Locate the cell with the specified text and output its [x, y] center coordinate. 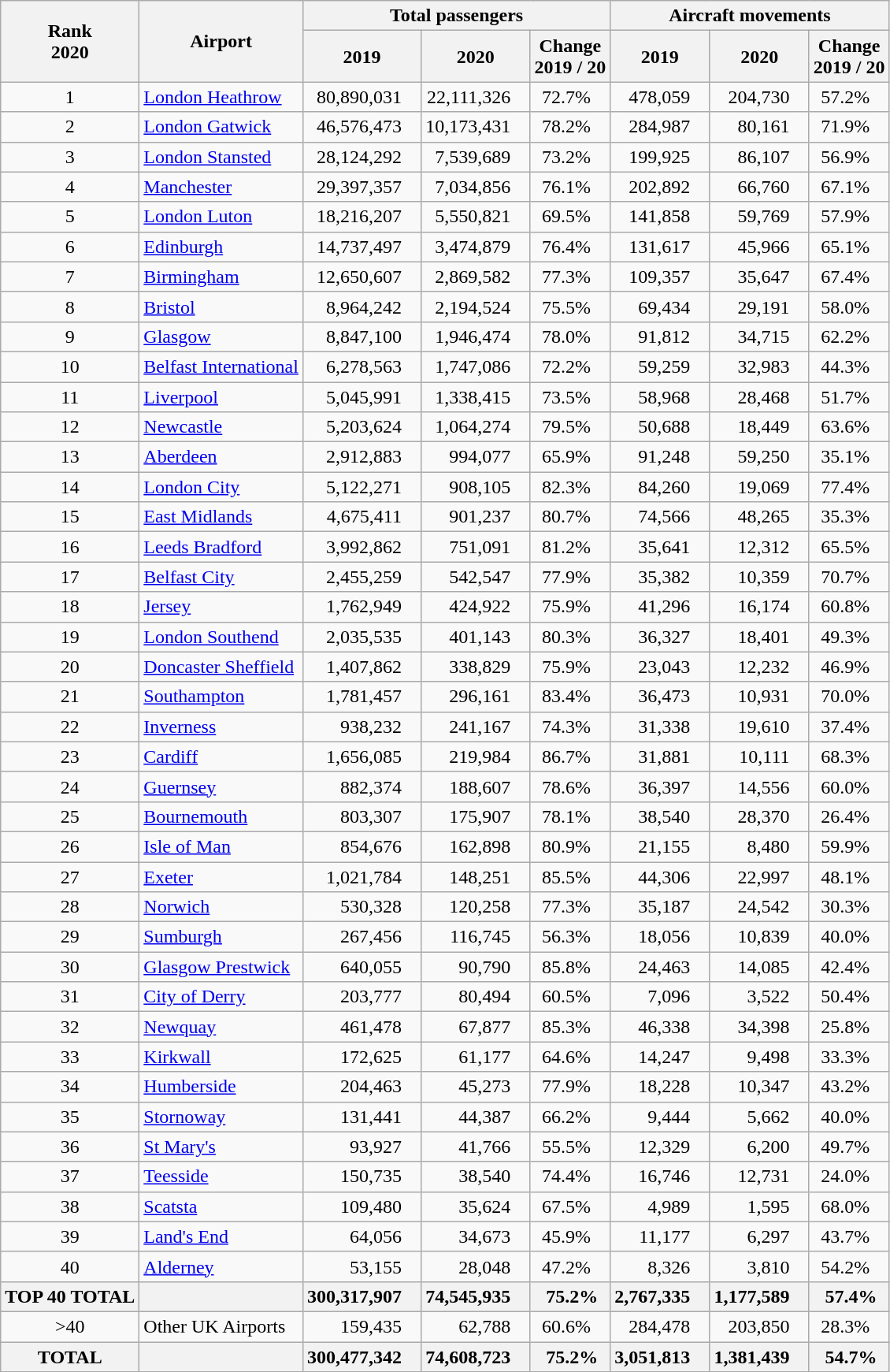
131,441 [362, 1117]
8,847,100 [362, 336]
2,455,259 [362, 577]
37.4% [849, 727]
72.7% [570, 97]
18 [70, 607]
59,250 [759, 457]
46,338 [660, 1027]
43.7% [849, 1236]
401,143 [476, 637]
203,777 [362, 997]
219,984 [476, 757]
47.2% [570, 1266]
751,091 [476, 547]
10 [70, 366]
East Midlands [221, 517]
Stornoway [221, 1117]
65.5% [849, 547]
75.5% [570, 307]
640,055 [362, 967]
34,673 [476, 1236]
2,035,535 [362, 637]
1,381,439 [759, 1356]
42.4% [849, 967]
Bournemouth [221, 816]
24 [70, 786]
22 [70, 727]
33 [70, 1057]
74,608,723 [476, 1356]
32,983 [759, 366]
8 [70, 307]
34,398 [759, 1027]
Land's End [221, 1236]
461,478 [362, 1027]
78.0% [570, 336]
8,964,242 [362, 307]
204,463 [362, 1087]
TOP 40 TOTAL [70, 1296]
80,890,031 [362, 97]
44,387 [476, 1117]
85.3% [570, 1027]
300,317,907 [362, 1296]
Guernsey [221, 786]
69.5% [570, 217]
6,278,563 [362, 366]
London Southend [221, 637]
7,034,856 [476, 187]
10,839 [759, 937]
Bristol [221, 307]
TOTAL [70, 1356]
3,051,813 [660, 1356]
530,328 [362, 907]
57.9% [849, 217]
1 [70, 97]
6,297 [759, 1236]
28.3% [849, 1326]
Newcastle [221, 427]
62.2% [849, 336]
159,435 [362, 1326]
35 [70, 1117]
72.2% [570, 366]
10,931 [759, 697]
1,747,086 [476, 366]
116,745 [476, 937]
22,997 [759, 877]
18,228 [660, 1087]
10,111 [759, 757]
41,766 [476, 1147]
60.5% [570, 997]
79.5% [570, 427]
202,892 [660, 187]
56.9% [849, 157]
29 [70, 937]
Teesside [221, 1177]
82.3% [570, 487]
Sumburgh [221, 937]
203,850 [759, 1326]
80,161 [759, 127]
12 [70, 427]
London Stansted [221, 157]
28,370 [759, 816]
45,273 [476, 1087]
24.0% [849, 1177]
46,576,473 [362, 127]
1,762,949 [362, 607]
44.3% [849, 366]
6,200 [759, 1147]
19,069 [759, 487]
938,232 [362, 727]
16 [70, 547]
70.0% [849, 697]
478,059 [660, 97]
188,607 [476, 786]
Belfast City [221, 577]
69,434 [660, 307]
London Luton [221, 217]
44,306 [660, 877]
172,625 [362, 1057]
57.4% [849, 1296]
49.7% [849, 1147]
148,251 [476, 877]
199,925 [660, 157]
25 [70, 816]
Doncaster Sheffield [221, 667]
Exeter [221, 877]
8,326 [660, 1266]
67,877 [476, 1027]
35,647 [759, 277]
150,735 [362, 1177]
Norwich [221, 907]
4 [70, 187]
64,056 [362, 1236]
90,790 [476, 967]
1,656,085 [362, 757]
41,296 [660, 607]
55.5% [570, 1147]
35,187 [660, 907]
40 [70, 1266]
Total passengers [456, 16]
33.3% [849, 1057]
994,077 [476, 457]
Isle of Man [221, 846]
28 [70, 907]
Leeds Bradford [221, 547]
76.1% [570, 187]
85.5% [570, 877]
74,566 [660, 517]
84,260 [660, 487]
Liverpool [221, 396]
424,922 [476, 607]
1,595 [759, 1207]
22,111,326 [476, 97]
78.6% [570, 786]
36 [70, 1147]
80.7% [570, 517]
241,167 [476, 727]
35,624 [476, 1207]
1,177,589 [759, 1296]
36,397 [660, 786]
80.3% [570, 637]
57.2% [849, 97]
30 [70, 967]
Other UK Airports [221, 1326]
35,641 [660, 547]
48,265 [759, 517]
71.9% [849, 127]
58,968 [660, 396]
2,767,335 [660, 1296]
53,155 [362, 1266]
65.1% [849, 247]
73.2% [570, 157]
12,650,607 [362, 277]
21 [70, 697]
54.7% [849, 1356]
36,473 [660, 697]
39 [70, 1236]
35.3% [849, 517]
284,478 [660, 1326]
Glasgow Prestwick [221, 967]
Alderney [221, 1266]
86,107 [759, 157]
12,232 [759, 667]
74,545,935 [476, 1296]
1,407,862 [362, 667]
62,788 [476, 1326]
36,327 [660, 637]
10,347 [759, 1087]
4,989 [660, 1207]
10,359 [759, 577]
5,662 [759, 1117]
7 [70, 277]
70.7% [849, 577]
18,056 [660, 937]
20 [70, 667]
23 [70, 757]
267,456 [362, 937]
Airport [221, 41]
Aircraft movements [750, 16]
93,927 [362, 1147]
64.6% [570, 1057]
78.2% [570, 127]
882,374 [362, 786]
3,810 [759, 1266]
77.4% [849, 487]
Scatsta [221, 1207]
>40 [70, 1326]
68.0% [849, 1207]
81.2% [570, 547]
300,477,342 [362, 1356]
37 [70, 1177]
43.2% [849, 1087]
31,338 [660, 727]
3,522 [759, 997]
38 [70, 1207]
58.0% [849, 307]
73.5% [570, 396]
5,550,821 [476, 217]
141,858 [660, 217]
50,688 [660, 427]
68.3% [849, 757]
66,760 [759, 187]
London City [221, 487]
14,737,497 [362, 247]
120,258 [476, 907]
5,203,624 [362, 427]
7,096 [660, 997]
London Heathrow [221, 97]
19,610 [759, 727]
28,124,292 [362, 157]
St Mary's [221, 1147]
4,675,411 [362, 517]
162,898 [476, 846]
18,449 [759, 427]
28,468 [759, 396]
26 [70, 846]
16,746 [660, 1177]
5,122,271 [362, 487]
29,397,357 [362, 187]
59,259 [660, 366]
25.8% [849, 1027]
27 [70, 877]
3,992,862 [362, 547]
30.3% [849, 907]
86.7% [570, 757]
901,237 [476, 517]
Belfast International [221, 366]
56.3% [570, 937]
91,248 [660, 457]
2,194,524 [476, 307]
Southampton [221, 697]
80,494 [476, 997]
12,329 [660, 1147]
109,357 [660, 277]
67.4% [849, 277]
31 [70, 997]
12,731 [759, 1177]
21,155 [660, 846]
1,781,457 [362, 697]
1,338,415 [476, 396]
14 [70, 487]
338,829 [476, 667]
City of Derry [221, 997]
45.9% [570, 1236]
Aberdeen [221, 457]
109,480 [362, 1207]
1,021,784 [362, 877]
Kirkwall [221, 1057]
19 [70, 637]
17 [70, 577]
32 [70, 1027]
35.1% [849, 457]
35,382 [660, 577]
204,730 [759, 97]
Inverness [221, 727]
Cardiff [221, 757]
65.9% [570, 457]
61,177 [476, 1057]
854,676 [362, 846]
74.4% [570, 1177]
31,881 [660, 757]
5,045,991 [362, 396]
63.6% [849, 427]
3,474,879 [476, 247]
1,946,474 [476, 336]
2,869,582 [476, 277]
59.9% [849, 846]
60.6% [570, 1326]
7,539,689 [476, 157]
24,463 [660, 967]
45,966 [759, 247]
60.0% [849, 786]
542,547 [476, 577]
Humberside [221, 1087]
12,312 [759, 547]
8,480 [759, 846]
91,812 [660, 336]
76.4% [570, 247]
9 [70, 336]
34 [70, 1087]
Glasgow [221, 336]
6 [70, 247]
908,105 [476, 487]
2 [70, 127]
18,216,207 [362, 217]
24,542 [759, 907]
48.1% [849, 877]
67.1% [849, 187]
3 [70, 157]
296,161 [476, 697]
80.9% [570, 846]
Manchester [221, 187]
18,401 [759, 637]
Rank2020 [70, 41]
11,177 [660, 1236]
5 [70, 217]
10,173,431 [476, 127]
Birmingham [221, 277]
59,769 [759, 217]
803,307 [362, 816]
284,987 [660, 127]
15 [70, 517]
14,085 [759, 967]
50.4% [849, 997]
29,191 [759, 307]
14,556 [759, 786]
16,174 [759, 607]
26.4% [849, 816]
85.8% [570, 967]
83.4% [570, 697]
Jersey [221, 607]
23,043 [660, 667]
34,715 [759, 336]
Edinburgh [221, 247]
46.9% [849, 667]
9,498 [759, 1057]
67.5% [570, 1207]
2,912,883 [362, 457]
28,048 [476, 1266]
London Gatwick [221, 127]
54.2% [849, 1266]
74.3% [570, 727]
66.2% [570, 1117]
51.7% [849, 396]
78.1% [570, 816]
9,444 [660, 1117]
1,064,274 [476, 427]
14,247 [660, 1057]
13 [70, 457]
Newquay [221, 1027]
131,617 [660, 247]
60.8% [849, 607]
49.3% [849, 637]
175,907 [476, 816]
11 [70, 396]
